Identify which cell holds the provided text, then report its (x, y) central coordinate. 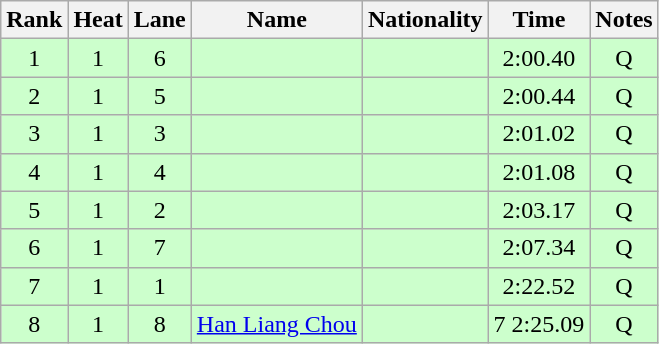
2:03.17 (539, 210)
Notes (624, 20)
7 2:25.09 (539, 324)
2:01.08 (539, 172)
2:01.02 (539, 134)
Rank (34, 20)
Name (276, 20)
Heat (98, 20)
Time (539, 20)
Han Liang Chou (276, 324)
2:00.44 (539, 96)
Nationality (425, 20)
Lane (160, 20)
2:22.52 (539, 286)
2:00.40 (539, 58)
2:07.34 (539, 248)
